Return the (X, Y) coordinate for the center point of the cell that contains the specified text.  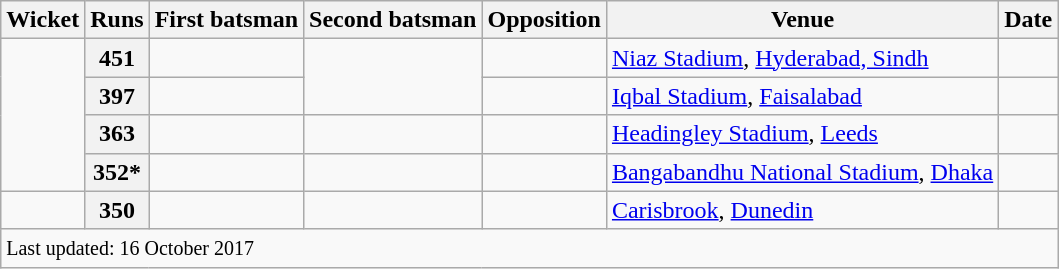
Venue (802, 20)
Carisbrook, Dunedin (802, 210)
First batsman (226, 20)
397 (117, 96)
Runs (117, 20)
Last updated: 16 October 2017 (530, 248)
363 (117, 134)
Second batsman (393, 20)
352* (117, 172)
Niaz Stadium, Hyderabad, Sindh (802, 58)
Iqbal Stadium, Faisalabad (802, 96)
451 (117, 58)
Opposition (544, 20)
Date (1028, 20)
350 (117, 210)
Headingley Stadium, Leeds (802, 134)
Wicket (43, 20)
Bangabandhu National Stadium, Dhaka (802, 172)
